Return the (x, y) coordinate for the center point of the cell that contains the specified text.  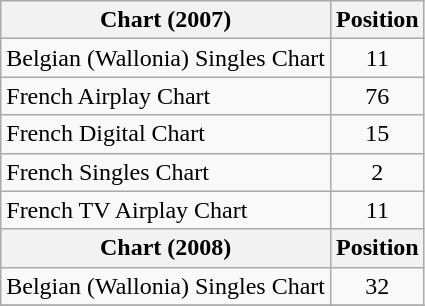
Chart (2007) (166, 20)
French Airplay Chart (166, 96)
French Digital Chart (166, 134)
2 (377, 172)
French TV Airplay Chart (166, 210)
15 (377, 134)
French Singles Chart (166, 172)
32 (377, 286)
Chart (2008) (166, 248)
76 (377, 96)
